Return (X, Y) of the center of cell containing provided text 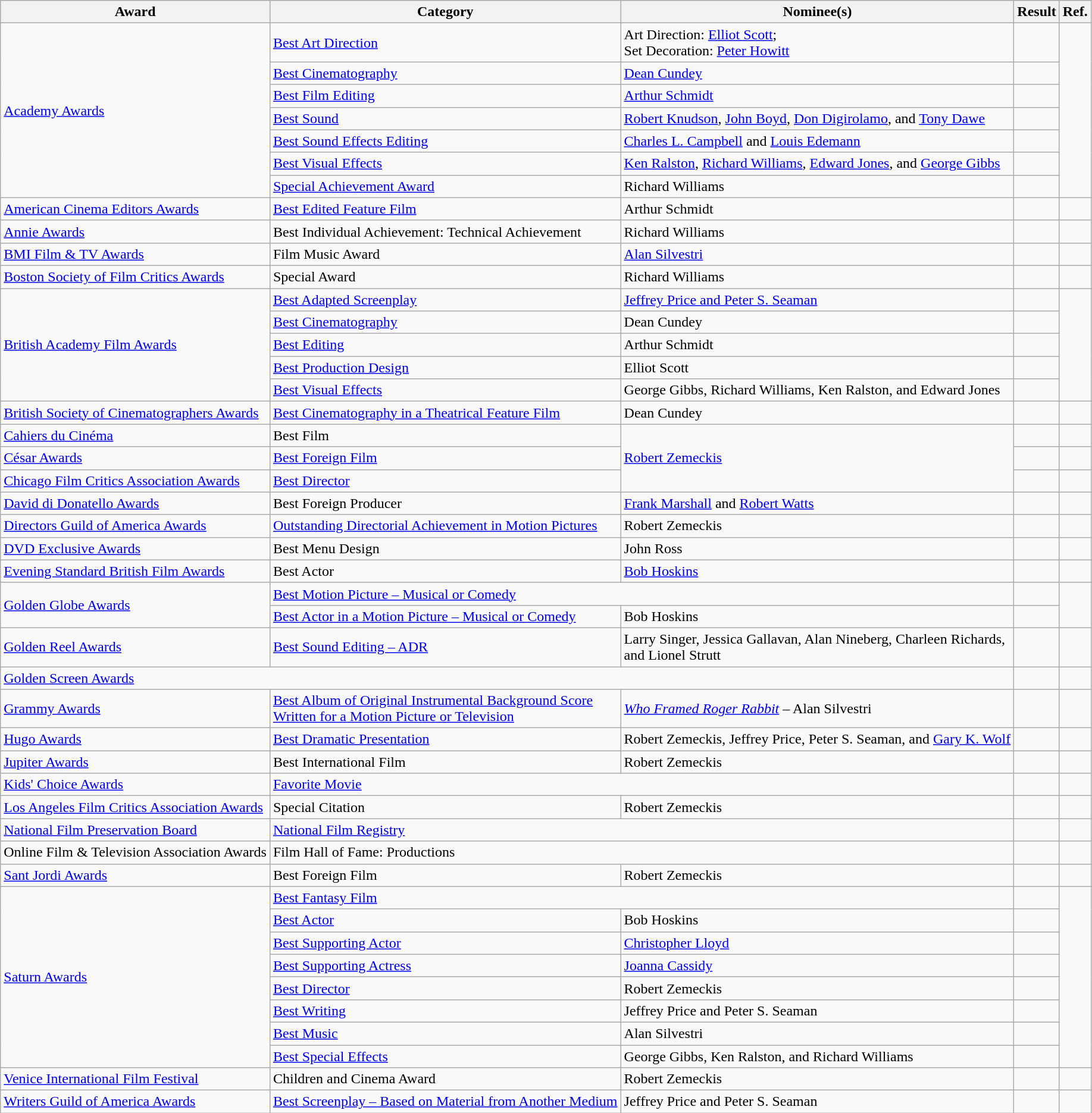
Robert Knudson, John Boyd, Don Digirolamo, and Tony Dawe (818, 118)
John Ross (818, 548)
Best Foreign Producer (445, 503)
Film Hall of Fame: Productions (642, 852)
Golden Screen Awards (507, 678)
British Society of Cinematographers Awards (136, 413)
BMI Film & TV Awards (136, 254)
Film Music Award (445, 254)
Best Screenplay – Based on Material from Another Medium (445, 1102)
Elliot Scott (818, 368)
Annie Awards (136, 231)
Award (136, 12)
Nominee(s) (818, 12)
Best Individual Achievement: Technical Achievement (445, 231)
Special Citation (445, 807)
Outstanding Directorial Achievement in Motion Pictures (445, 526)
Hugo Awards (136, 739)
National Film Registry (642, 830)
Golden Globe Awards (136, 605)
American Cinema Editors Awards (136, 209)
Art Direction: Elliot Scott; Set Decoration: Peter Howitt (818, 43)
Venice International Film Festival (136, 1079)
Best Dramatic Presentation (445, 739)
George Gibbs, Richard Williams, Ken Ralston, and Edward Jones (818, 390)
Best Film (445, 435)
Best Special Effects (445, 1056)
Best Cinematography in a Theatrical Feature Film (445, 413)
Los Angeles Film Critics Association Awards (136, 807)
Frank Marshall and Robert Watts (818, 503)
Best Actor in a Motion Picture – Musical or Comedy (445, 616)
Best Motion Picture – Musical or Comedy (642, 594)
Charles L. Campbell and Louis Edemann (818, 141)
Larry Singer, Jessica Gallavan, Alan Nineberg, Charleen Richards, and Lionel Strutt (818, 647)
Academy Awards (136, 111)
Best Sound Effects Editing (445, 141)
Golden Reel Awards (136, 647)
Evening Standard British Film Awards (136, 571)
Chicago Film Critics Association Awards (136, 481)
Best Album of Original Instrumental Background Score Written for a Motion Picture or Television (445, 709)
Best Art Direction (445, 43)
Writers Guild of America Awards (136, 1102)
Best Fantasy Film (642, 898)
Saturn Awards (136, 977)
Online Film & Television Association Awards (136, 852)
DVD Exclusive Awards (136, 548)
Children and Cinema Award (445, 1079)
Best Supporting Actor (445, 943)
Best Sound (445, 118)
Best Writing (445, 1011)
Christopher Lloyd (818, 943)
Best International Film (445, 762)
Special Achievement Award (445, 186)
Best Adapted Screenplay (445, 299)
Robert Zemeckis, Jeffrey Price, Peter S. Seaman, and Gary K. Wolf (818, 739)
National Film Preservation Board (136, 830)
Best Edited Feature Film (445, 209)
César Awards (136, 458)
Best Menu Design (445, 548)
Who Framed Roger Rabbit – Alan Silvestri (818, 709)
Special Award (445, 277)
Best Music (445, 1033)
Best Film Editing (445, 96)
Ken Ralston, Richard Williams, Edward Jones, and George Gibbs (818, 164)
Sant Jordi Awards (136, 875)
Best Production Design (445, 368)
Best Sound Editing – ADR (445, 647)
David di Donatello Awards (136, 503)
Favorite Movie (642, 785)
Best Editing (445, 345)
Category (445, 12)
Jupiter Awards (136, 762)
Kids' Choice Awards (136, 785)
Grammy Awards (136, 709)
George Gibbs, Ken Ralston, and Richard Williams (818, 1056)
Directors Guild of America Awards (136, 526)
Best Supporting Actress (445, 965)
Result (1037, 12)
Cahiers du Cinéma (136, 435)
Ref. (1075, 12)
Boston Society of Film Critics Awards (136, 277)
Joanna Cassidy (818, 965)
British Academy Film Awards (136, 344)
